Find where the given text appears and provide that cell's center as (X, Y) coordinate. 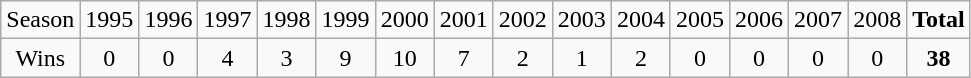
3 (286, 58)
2008 (878, 20)
2003 (582, 20)
10 (404, 58)
2000 (404, 20)
2001 (464, 20)
2002 (522, 20)
38 (939, 58)
1998 (286, 20)
1996 (168, 20)
2004 (640, 20)
Season (40, 20)
2005 (700, 20)
Wins (40, 58)
1999 (346, 20)
Total (939, 20)
7 (464, 58)
9 (346, 58)
1997 (228, 20)
2007 (818, 20)
2006 (758, 20)
4 (228, 58)
1995 (110, 20)
1 (582, 58)
